Provide the (X, Y) coordinate of the cell's center where the given text is located.  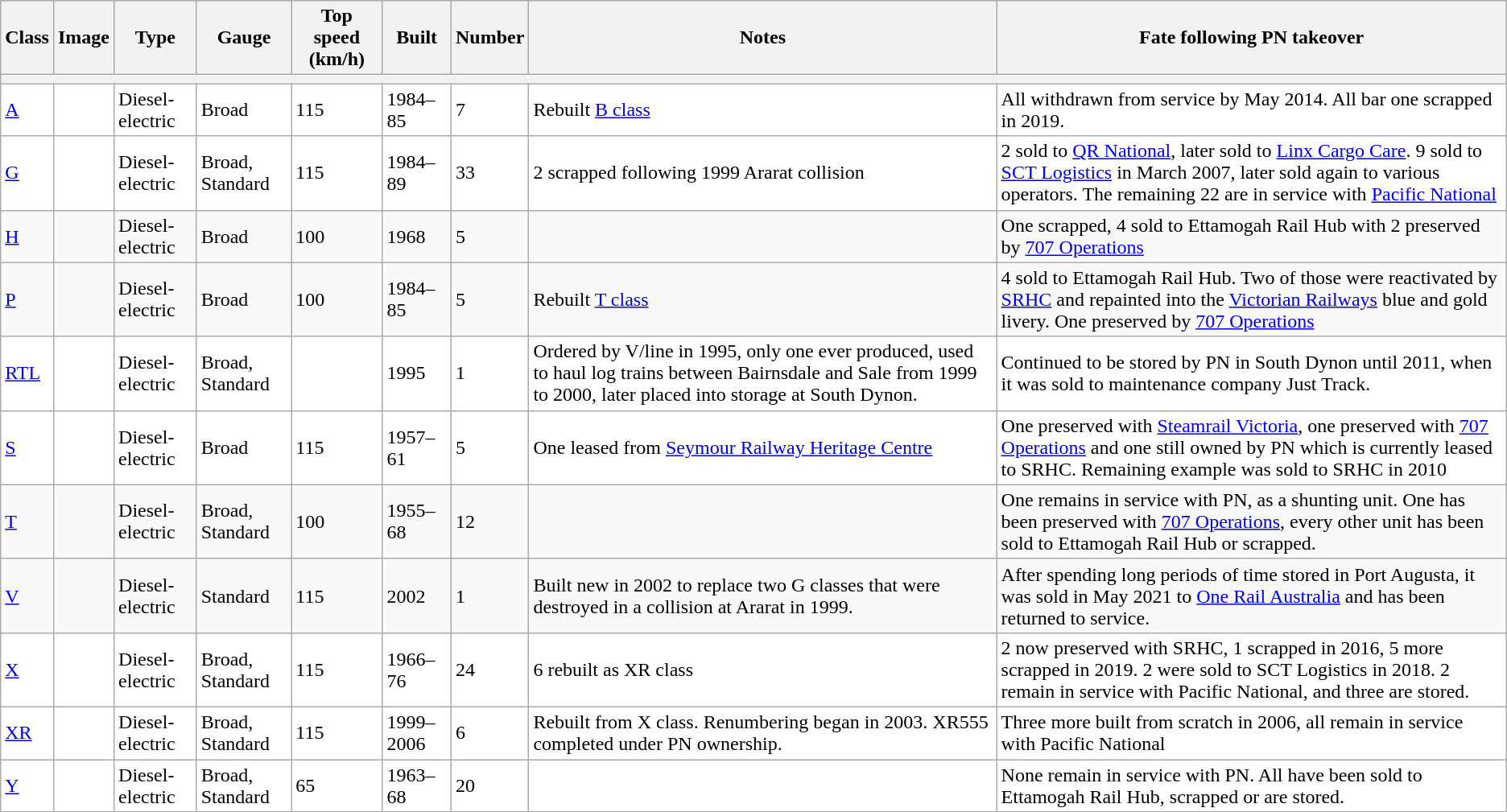
None remain in service with PN. All have been sold to Ettamogah Rail Hub, scrapped or are stored. (1251, 785)
XR (27, 732)
1955–68 (417, 521)
Continued to be stored by PN in South Dynon until 2011, when it was sold to maintenance company Just Track. (1251, 373)
Rebuilt B class (763, 109)
RTL (27, 373)
V (27, 596)
All withdrawn from service by May 2014. All bar one scrapped in 2019. (1251, 109)
Image (84, 38)
24 (489, 670)
12 (489, 521)
Y (27, 785)
After spending long periods of time stored in Port Augusta, it was sold in May 2021 to One Rail Australia and has been returned to service. (1251, 596)
G (27, 173)
33 (489, 173)
One scrapped, 4 sold to Ettamogah Rail Hub with 2 preserved by 707 Operations (1251, 237)
Fate following PN takeover (1251, 38)
Built (417, 38)
65 (336, 785)
T (27, 521)
2002 (417, 596)
7 (489, 109)
1995 (417, 373)
Top speed (km/h) (336, 38)
S (27, 447)
2 scrapped following 1999 Ararat collision (763, 173)
Rebuilt from X class. Renumbering began in 2003. XR555 completed under PN ownership. (763, 732)
20 (489, 785)
Three more built from scratch in 2006, all remain in service with Pacific National (1251, 732)
Built new in 2002 to replace two G classes that were destroyed in a collision at Ararat in 1999. (763, 596)
1968 (417, 237)
1963–68 (417, 785)
1957–61 (417, 447)
Number (489, 38)
Notes (763, 38)
Gauge (244, 38)
Class (27, 38)
P (27, 299)
1984–89 (417, 173)
One leased from Seymour Railway Heritage Centre (763, 447)
Type (156, 38)
X (27, 670)
6 rebuilt as XR class (763, 670)
Rebuilt T class (763, 299)
6 (489, 732)
Standard (244, 596)
1999–2006 (417, 732)
H (27, 237)
A (27, 109)
1966–76 (417, 670)
